Return the (X, Y) coordinate for the center point of the cell that contains the specified text.  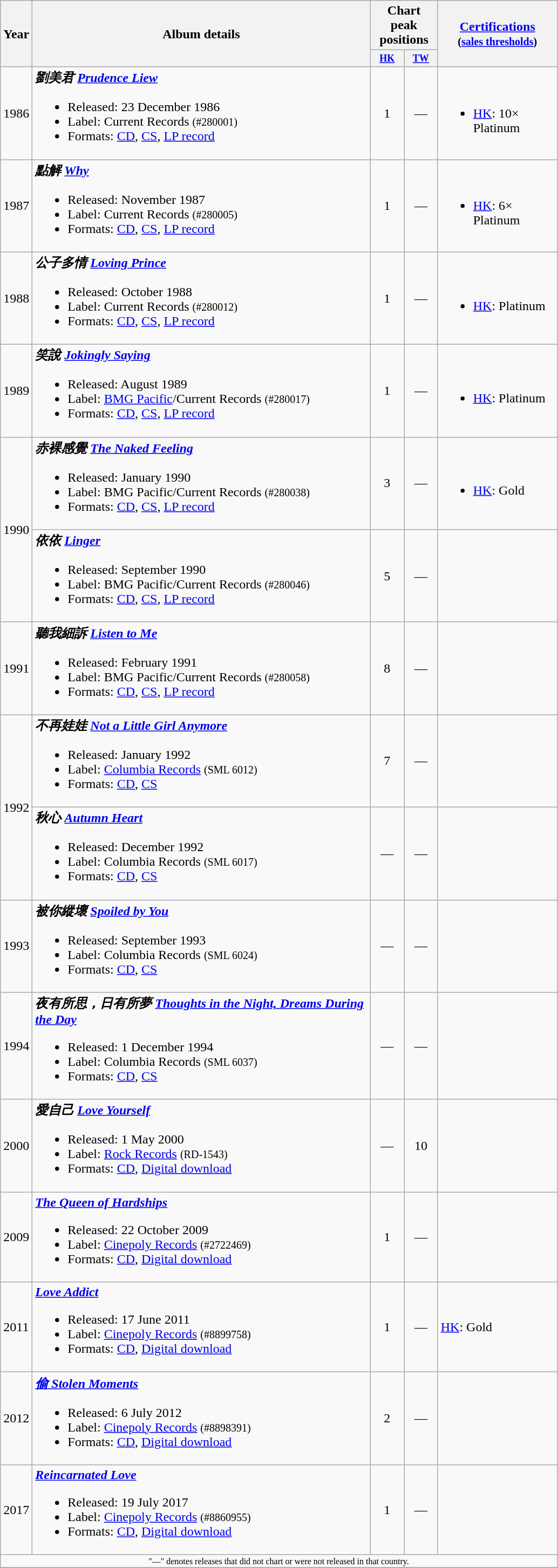
2000 (16, 1146)
7 (387, 761)
不再娃娃 Not a Little Girl AnymoreReleased: January 1992Label: Columbia Records (SML 6012)Formats: CD, CS (201, 761)
2012 (16, 1419)
笑說 Jokingly SayingReleased: August 1989Label: BMG Pacific/Current Records (#280017)Formats: CD, CS, LP record (201, 391)
2017 (16, 1509)
公子多情 Loving PrinceReleased: October 1988Label: Current Records (#280012)Formats: CD, CS, LP record (201, 298)
"—" denotes releases that did not chart or were not released in that country. (279, 1561)
1994 (16, 1046)
HK: 10× Platinum (498, 113)
1993 (16, 946)
Love AddictReleased: 17 June 2011Label: Cinepoly Records (#8899758)Formats: CD, Digital download (201, 1327)
1990 (16, 530)
1989 (16, 391)
赤裸感覺 The Naked FeelingReleased: January 1990Label: BMG Pacific/Current Records (#280038)Formats: CD, CS, LP record (201, 483)
聽我細訴 Listen to MeReleased: February 1991Label: BMG Pacific/Current Records (#280058)Formats: CD, CS, LP record (201, 668)
TW (421, 58)
Year (16, 33)
被你縱壞 Spoiled by YouReleased: September 1993Label: Columbia Records (SML 6024)Formats: CD, CS (201, 946)
點解 WhyReleased: November 1987Label: Current Records (#280005)Formats: CD, CS, LP record (201, 206)
HK: 6× Platinum (498, 206)
Chart peak positions (404, 25)
1991 (16, 668)
10 (421, 1146)
1987 (16, 206)
The Queen of HardshipsReleased: 22 October 2009Label: Cinepoly Records (#2722469)Formats: CD, Digital download (201, 1237)
2011 (16, 1327)
1988 (16, 298)
夜有所思，日有所夢 Thoughts in the Night, Dreams During the DayReleased: 1 December 1994Label: Columbia Records (SML 6037)Formats: CD, CS (201, 1046)
依依 LingerReleased: September 1990Label: BMG Pacific/Current Records (#280046)Formats: CD, CS, LP record (201, 576)
Album details (201, 33)
3 (387, 483)
1992 (16, 807)
2 (387, 1419)
Certifications(sales thresholds) (498, 33)
秋心 Autumn HeartReleased: December 1992Label: Columbia Records (SML 6017)Formats: CD, CS (201, 853)
1986 (16, 113)
2009 (16, 1237)
劉美君 Prudence LiewReleased: 23 December 1986Label: Current Records (#280001)Formats: CD, CS, LP record (201, 113)
HK (387, 58)
Reincarnated LoveReleased: 19 July 2017Label: Cinepoly Records (#8860955)Formats: CD, Digital download (201, 1509)
8 (387, 668)
愛自己 Love YourselfReleased: 1 May 2000Label: Rock Records (RD-1543)Formats: CD, Digital download (201, 1146)
5 (387, 576)
偷 Stolen MomentsReleased: 6 July 2012Label: Cinepoly Records (#8898391)Formats: CD, Digital download (201, 1419)
